For the text-containing cell, return its midpoint in (X, Y) coordinate format. 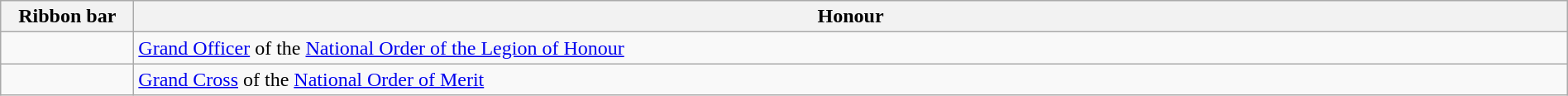
Ribbon bar (68, 17)
Grand Cross of the National Order of Merit (850, 79)
Honour (850, 17)
Grand Officer of the National Order of the Legion of Honour (850, 48)
